Find where the given text appears and provide that cell's center as (x, y) coordinate. 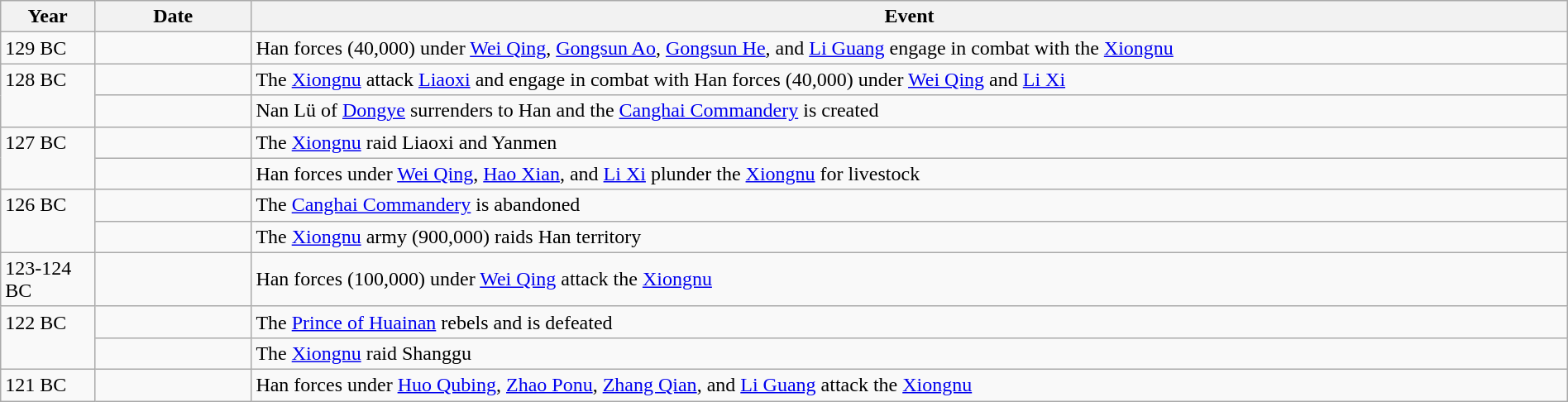
123-124 BC (48, 280)
Date (172, 17)
Nan Lü of Dongye surrenders to Han and the Canghai Commandery is created (910, 111)
127 BC (48, 158)
121 BC (48, 385)
129 BC (48, 48)
122 BC (48, 337)
The Xiongnu army (900,000) raids Han territory (910, 237)
Year (48, 17)
The Xiongnu attack Liaoxi and engage in combat with Han forces (40,000) under Wei Qing and Li Xi (910, 79)
126 BC (48, 221)
Han forces under Wei Qing, Hao Xian, and Li Xi plunder the Xiongnu for livestock (910, 174)
Han forces under Huo Qubing, Zhao Ponu, Zhang Qian, and Li Guang attack the Xiongnu (910, 385)
Han forces (100,000) under Wei Qing attack the Xiongnu (910, 280)
The Canghai Commandery is abandoned (910, 205)
Han forces (40,000) under Wei Qing, Gongsun Ao, Gongsun He, and Li Guang engage in combat with the Xiongnu (910, 48)
The Xiongnu raid Liaoxi and Yanmen (910, 142)
Event (910, 17)
The Prince of Huainan rebels and is defeated (910, 322)
The Xiongnu raid Shanggu (910, 353)
128 BC (48, 95)
